Search for the cell housing the specified text and yield its [x, y] center coordinate. 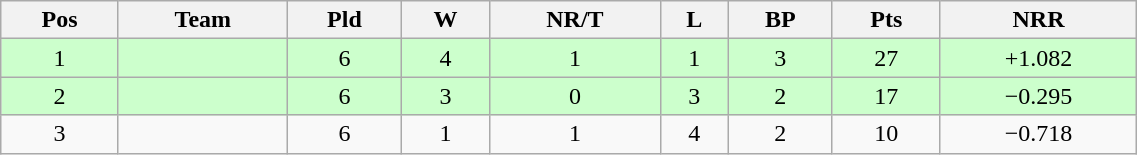
Pts [886, 20]
NR/T [574, 20]
NRR [1038, 20]
10 [886, 134]
0 [574, 96]
−0.718 [1038, 134]
W [446, 20]
17 [886, 96]
Team [202, 20]
Pld [344, 20]
BP [780, 20]
27 [886, 58]
−0.295 [1038, 96]
Pos [60, 20]
L [694, 20]
+1.082 [1038, 58]
